For the text-containing cell, return its midpoint in (x, y) coordinate format. 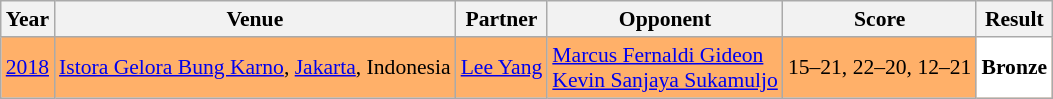
Opponent (665, 19)
Year (28, 19)
Partner (502, 19)
Marcus Fernaldi Gideon Kevin Sanjaya Sukamuljo (665, 68)
Istora Gelora Bung Karno, Jakarta, Indonesia (255, 68)
Venue (255, 19)
Result (1014, 19)
Bronze (1014, 68)
2018 (28, 68)
15–21, 22–20, 12–21 (880, 68)
Score (880, 19)
Lee Yang (502, 68)
